Determine the [x, y] coordinate at the center of the cell enclosing the given text.  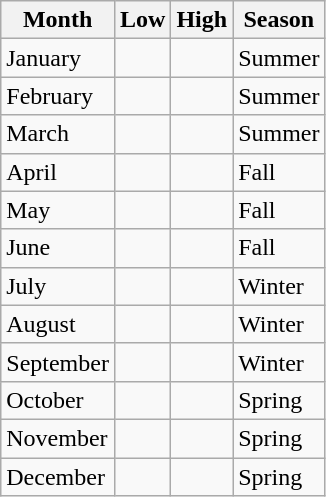
May [58, 210]
November [58, 438]
February [58, 96]
August [58, 324]
January [58, 58]
Month [58, 20]
June [58, 248]
Season [279, 20]
December [58, 477]
September [58, 362]
Low [142, 20]
October [58, 400]
March [58, 134]
July [58, 286]
High [202, 20]
April [58, 172]
